Determine the (x, y) coordinate at the center of the cell enclosing the given text.  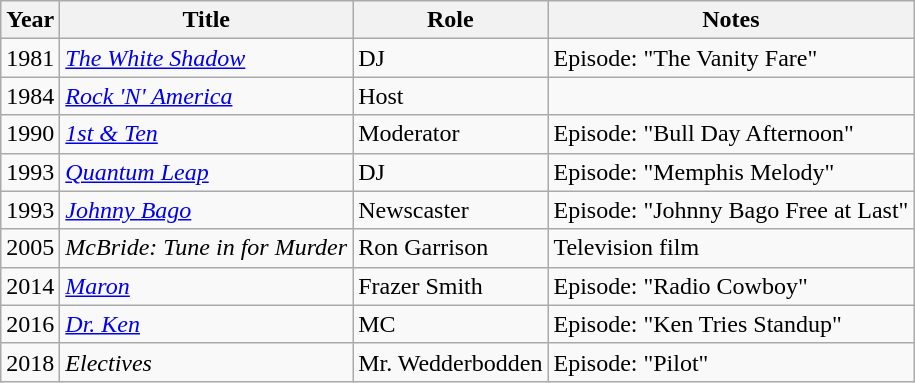
Episode: "Memphis Melody" (731, 172)
Episode: "Radio Cowboy" (731, 286)
The White Shadow (206, 58)
2014 (30, 286)
Electives (206, 362)
1990 (30, 134)
Mr. Wedderbodden (450, 362)
McBride: Tune in for Murder (206, 248)
Rock 'N' America (206, 96)
Quantum Leap (206, 172)
Dr. Ken (206, 324)
Frazer Smith (450, 286)
Newscaster (450, 210)
Moderator (450, 134)
Johnny Bago (206, 210)
Title (206, 20)
2016 (30, 324)
2018 (30, 362)
Role (450, 20)
Host (450, 96)
Maron (206, 286)
1984 (30, 96)
2005 (30, 248)
Episode: "Pilot" (731, 362)
Notes (731, 20)
1981 (30, 58)
Episode: "Ken Tries Standup" (731, 324)
Episode: "Johnny Bago Free at Last" (731, 210)
Episode: "The Vanity Fare" (731, 58)
Television film (731, 248)
1st & Ten (206, 134)
Year (30, 20)
Ron Garrison (450, 248)
MC (450, 324)
Episode: "Bull Day Afternoon" (731, 134)
